For the text-containing cell, return its midpoint in (x, y) coordinate format. 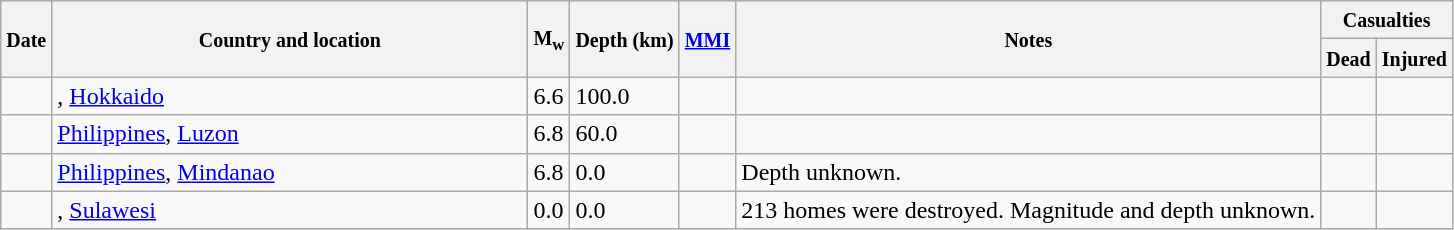
Notes (1028, 39)
, Hokkaido (290, 96)
Depth unknown. (1028, 172)
60.0 (624, 134)
213 homes were destroyed. Magnitude and depth unknown. (1028, 210)
Injured (1414, 58)
, Sulawesi (290, 210)
Date (26, 39)
MMI (708, 39)
Mw (549, 39)
100.0 (624, 96)
Country and location (290, 39)
Dead (1349, 58)
Depth (km) (624, 39)
Philippines, Luzon (290, 134)
Casualties (1387, 20)
Philippines, Mindanao (290, 172)
6.6 (549, 96)
